Return (x, y) of the center of cell containing provided text 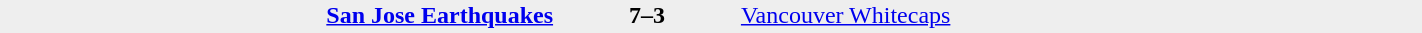
San Jose Earthquakes (384, 15)
7–3 (648, 15)
Vancouver Whitecaps (910, 15)
